Provide the [X, Y] coordinate of the cell's center where the given text is located.  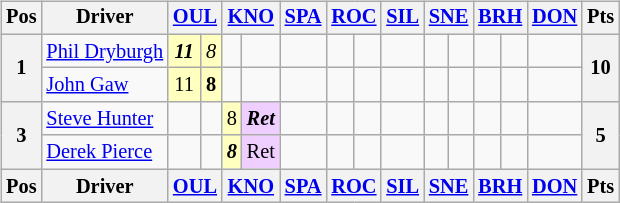
3 [21, 136]
10 [600, 68]
Derek Pierce [104, 152]
Phil Dryburgh [104, 51]
5 [600, 136]
John Gaw [104, 85]
Steve Hunter [104, 119]
1 [21, 68]
